From the cell containing the given text, extract its center point as [X, Y] coordinate. 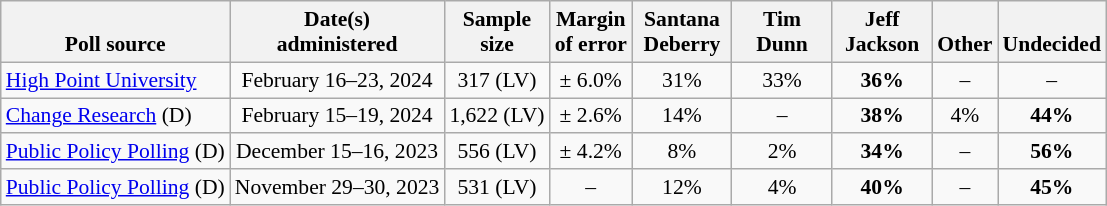
2% [782, 152]
TimDunn [782, 32]
Date(s)administered [338, 32]
Marginof error [591, 32]
December 15–16, 2023 [338, 152]
12% [682, 187]
8% [682, 152]
Poll source [116, 32]
38% [882, 116]
14% [682, 116]
February 15–19, 2024 [338, 116]
JeffJackson [882, 32]
Change Research (D) [116, 116]
44% [1052, 116]
± 6.0% [591, 80]
1,622 (LV) [496, 116]
556 (LV) [496, 152]
531 (LV) [496, 187]
56% [1052, 152]
40% [882, 187]
34% [882, 152]
Other [964, 32]
February 16–23, 2024 [338, 80]
± 2.6% [591, 116]
Samplesize [496, 32]
317 (LV) [496, 80]
31% [682, 80]
33% [782, 80]
± 4.2% [591, 152]
SantanaDeberry [682, 32]
High Point University [116, 80]
Undecided [1052, 32]
36% [882, 80]
November 29–30, 2023 [338, 187]
45% [1052, 187]
